Find where the given text appears and provide that cell's center as (x, y) coordinate. 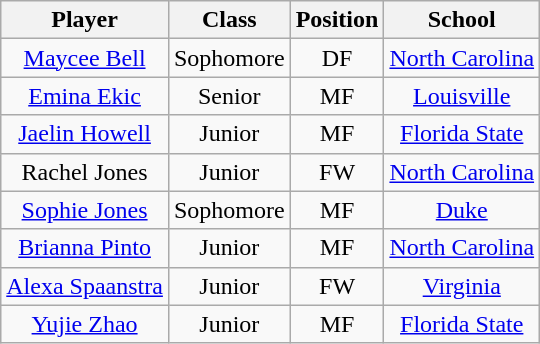
Sophie Jones (85, 210)
Virginia (462, 286)
DF (337, 58)
Brianna Pinto (85, 248)
Maycee Bell (85, 58)
School (462, 20)
Alexa Spaanstra (85, 286)
Senior (229, 96)
Position (337, 20)
Duke (462, 210)
Emina Ekic (85, 96)
Yujie Zhao (85, 324)
Class (229, 20)
Louisville (462, 96)
Player (85, 20)
Jaelin Howell (85, 134)
Rachel Jones (85, 172)
